Return [X, Y] of the center of cell containing provided text 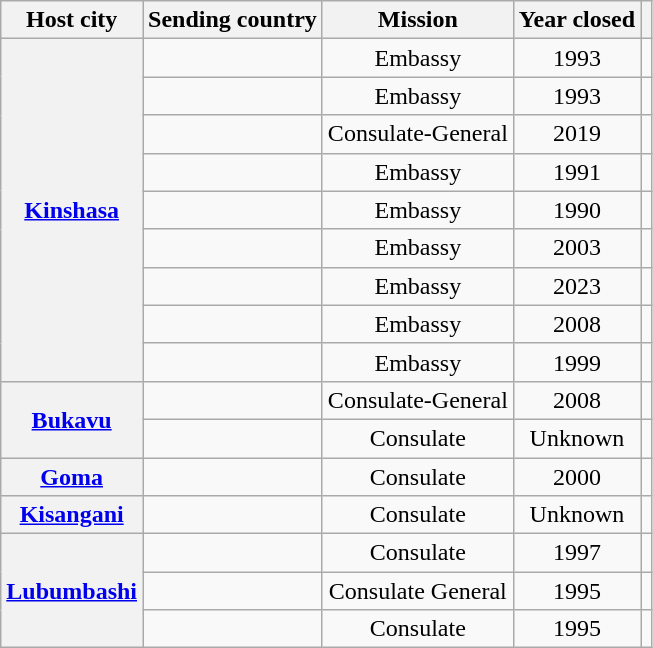
Sending country [233, 20]
2023 [576, 286]
Year closed [576, 20]
1999 [576, 362]
1997 [576, 553]
Lubumbashi [72, 591]
2003 [576, 248]
1991 [576, 172]
1990 [576, 210]
Mission [418, 20]
Goma [72, 477]
Kinshasa [72, 210]
Consulate General [418, 591]
2000 [576, 477]
Kisangani [72, 515]
Host city [72, 20]
Bukavu [72, 419]
2019 [576, 134]
